Return (X, Y) of the center of cell containing provided text 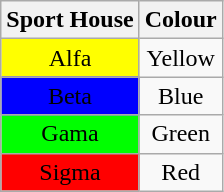
Yellow (180, 58)
Colour (180, 20)
Green (180, 134)
Gama (70, 134)
Beta (70, 96)
Alfa (70, 58)
Red (180, 172)
Blue (180, 96)
Sport House (70, 20)
Sigma (70, 172)
